Extract the [X, Y] coordinate from the center of the cell holding the provided text.  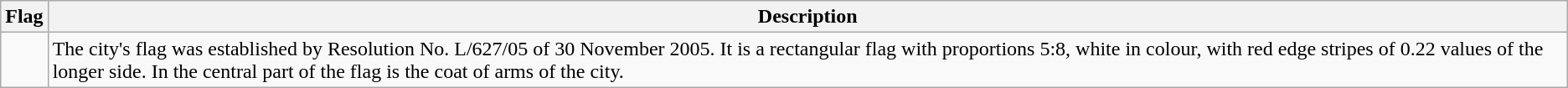
Flag [24, 17]
Description [807, 17]
